Pinpoint the cell where the given text exists, returning its [X, Y] midpoint coordinate. 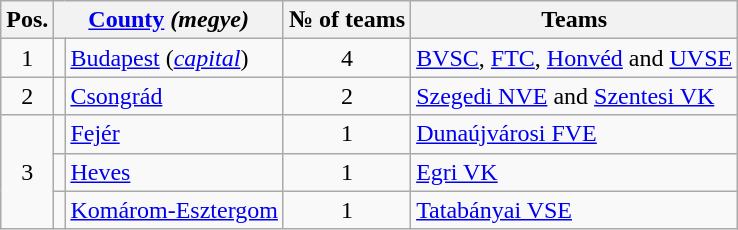
Teams [574, 20]
3 [28, 172]
Egri VK [574, 172]
Heves [174, 172]
№ of teams [346, 20]
Tatabányai VSE [574, 210]
Dunaújvárosi FVE [574, 134]
Pos. [28, 20]
Csongrád [174, 96]
Szegedi NVE and Szentesi VK [574, 96]
County (megye) [169, 20]
Fejér [174, 134]
Budapest (capital) [174, 58]
4 [346, 58]
BVSC, FTC, Honvéd and UVSE [574, 58]
Komárom-Esztergom [174, 210]
